Provide the [X, Y] coordinate of the cell's center where the given text is located.  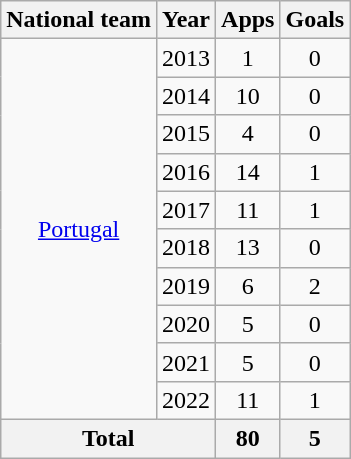
6 [248, 286]
2 [315, 286]
4 [248, 134]
2017 [186, 210]
Apps [248, 20]
Goals [315, 20]
Portugal [79, 230]
2022 [186, 400]
2019 [186, 286]
2021 [186, 362]
2020 [186, 324]
13 [248, 248]
2014 [186, 96]
80 [248, 438]
10 [248, 96]
14 [248, 172]
2016 [186, 172]
Year [186, 20]
2013 [186, 58]
2015 [186, 134]
National team [79, 20]
Total [108, 438]
2018 [186, 248]
